Detect which cell encompasses the target text, then output its [X, Y] center coordinate. 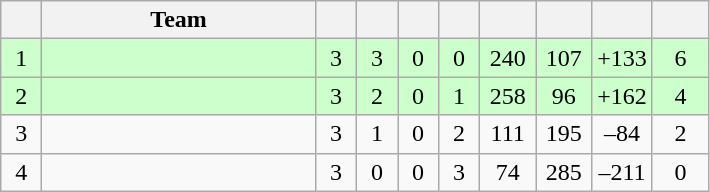
74 [508, 172]
240 [508, 58]
285 [564, 172]
258 [508, 96]
–211 [622, 172]
Team [179, 20]
111 [508, 134]
+133 [622, 58]
96 [564, 96]
–84 [622, 134]
6 [680, 58]
195 [564, 134]
+162 [622, 96]
107 [564, 58]
